Pinpoint the cell where the given text exists, returning its [x, y] midpoint coordinate. 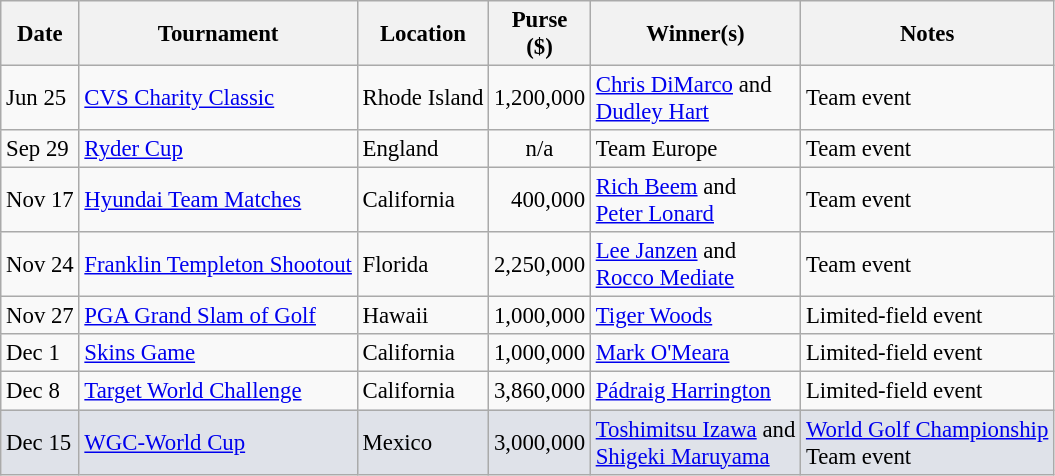
3,860,000 [540, 391]
PGA Grand Slam of Golf [218, 316]
Pádraig Harrington [695, 391]
Lee Janzen and Rocco Mediate [695, 264]
Mexico [422, 442]
400,000 [540, 200]
3,000,000 [540, 442]
n/a [540, 149]
England [422, 149]
Dec 1 [40, 353]
Ryder Cup [218, 149]
Tournament [218, 34]
Hyundai Team Matches [218, 200]
Purse($) [540, 34]
Team Europe [695, 149]
Nov 24 [40, 264]
CVS Charity Classic [218, 98]
Rhode Island [422, 98]
Mark O'Meara [695, 353]
Rich Beem and Peter Lonard [695, 200]
Chris DiMarco and Dudley Hart [695, 98]
Date [40, 34]
Florida [422, 264]
Jun 25 [40, 98]
2,250,000 [540, 264]
Dec 8 [40, 391]
Skins Game [218, 353]
1,200,000 [540, 98]
Notes [928, 34]
Tiger Woods [695, 316]
Nov 27 [40, 316]
Dec 15 [40, 442]
Target World Challenge [218, 391]
World Golf ChampionshipTeam event [928, 442]
Hawaii [422, 316]
WGC-World Cup [218, 442]
Location [422, 34]
Toshimitsu Izawa and Shigeki Maruyama [695, 442]
Winner(s) [695, 34]
Franklin Templeton Shootout [218, 264]
Sep 29 [40, 149]
Nov 17 [40, 200]
